From the cell containing the given text, extract its center point as [X, Y] coordinate. 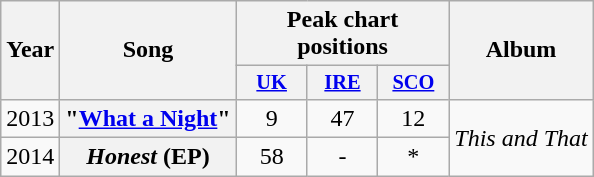
UK [272, 83]
Honest (EP) [148, 157]
9 [272, 118]
47 [342, 118]
2014 [30, 157]
This and That [521, 137]
SCO [414, 83]
- [342, 157]
Peak chart positions [342, 34]
Year [30, 50]
58 [272, 157]
Album [521, 50]
* [414, 157]
Song [148, 50]
"What a Night" [148, 118]
12 [414, 118]
2013 [30, 118]
IRE [342, 83]
